Detect which cell encompasses the target text, then output its (x, y) center coordinate. 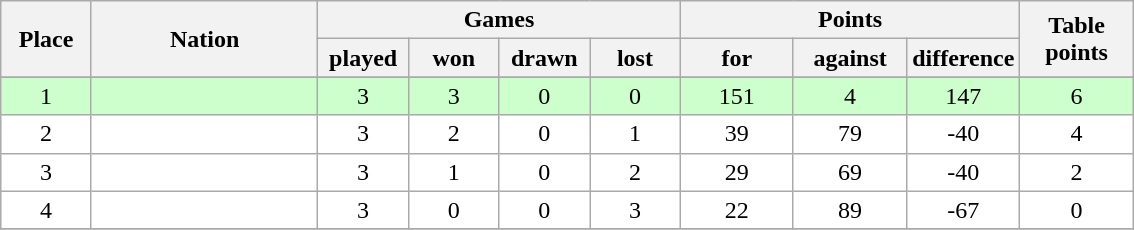
Games (499, 20)
lost (636, 58)
drawn (544, 58)
69 (850, 172)
39 (736, 134)
won (454, 58)
-67 (964, 210)
Points (850, 20)
difference (964, 58)
22 (736, 210)
79 (850, 134)
29 (736, 172)
for (736, 58)
89 (850, 210)
against (850, 58)
Nation (204, 39)
151 (736, 96)
played (364, 58)
Tablepoints (1076, 39)
147 (964, 96)
6 (1076, 96)
Place (46, 39)
